For the text-containing cell, return its midpoint in [x, y] coordinate format. 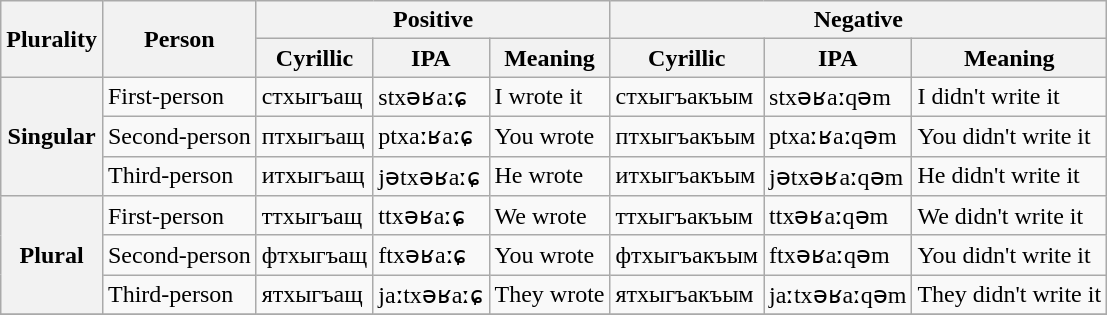
Person [179, 39]
ftxəʁaːɕ [431, 255]
ттхыгъащ [314, 216]
ятхыгъащ [314, 295]
ftxəʁaːqəm [838, 255]
стхыгъащ [314, 97]
итхыгъащ [314, 176]
I didn't write it [1010, 97]
Positive [433, 20]
ttxəʁaːqəm [838, 216]
стхыгъакъым [687, 97]
ptxaːʁaːɕ [431, 136]
jətxəʁaːqəm [838, 176]
птхыгъакъым [687, 136]
ttxəʁaːɕ [431, 216]
фтхыгъакъым [687, 255]
I wrote it [550, 97]
stxəʁaːqəm [838, 97]
They wrote [550, 295]
stxəʁaːɕ [431, 97]
jaːtxəʁaːqəm [838, 295]
ятхыгъакъым [687, 295]
Negative [858, 20]
We didn't write it [1010, 216]
ттхыгъакъым [687, 216]
фтхыгъащ [314, 255]
He didn't write it [1010, 176]
jaːtxəʁaːɕ [431, 295]
итхыгъакъым [687, 176]
птхыгъащ [314, 136]
Singular [52, 136]
jətxəʁaːɕ [431, 176]
They didn't write it [1010, 295]
We wrote [550, 216]
He wrote [550, 176]
Plurality [52, 39]
ptxaːʁaːqəm [838, 136]
Plural [52, 256]
